Detect which cell encompasses the target text, then output its [x, y] center coordinate. 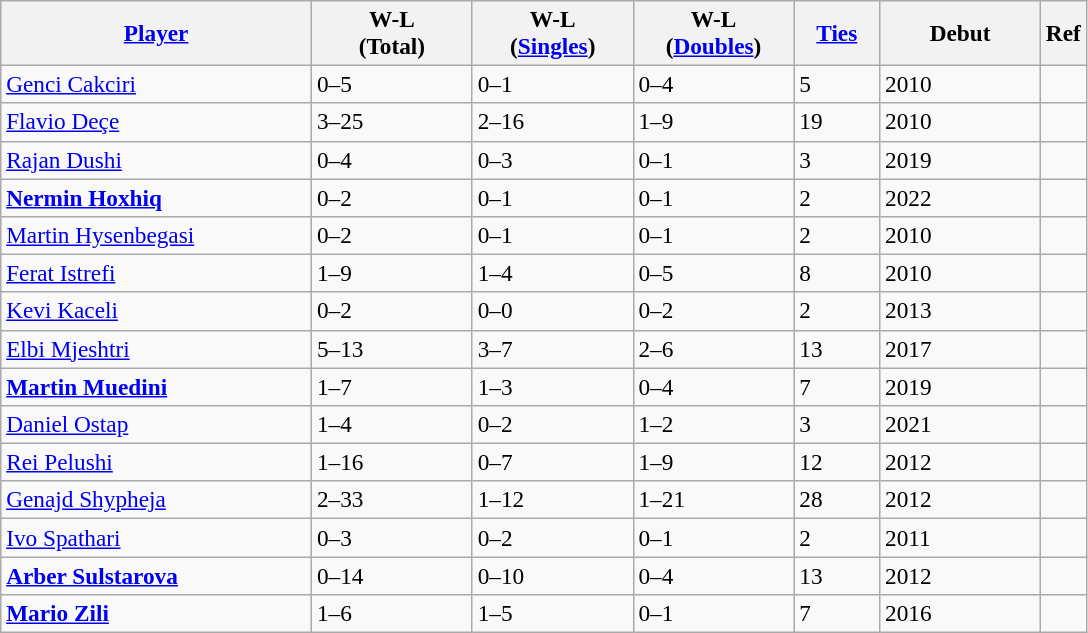
2–33 [392, 500]
1–7 [392, 386]
5–13 [392, 349]
1–5 [552, 613]
12 [837, 462]
W-L(Doubles) [714, 32]
Nermin Hoxhiq [156, 197]
Mario Zili [156, 613]
Ties [837, 32]
1–2 [714, 424]
0–0 [552, 311]
Ref [1063, 32]
Kevi Kaceli [156, 311]
Ferat Istrefi [156, 273]
Arber Sulstarova [156, 575]
1–3 [552, 386]
2–6 [714, 349]
2016 [960, 613]
Debut [960, 32]
3–25 [392, 122]
2013 [960, 311]
0–14 [392, 575]
Genci Cakciri [156, 84]
0–7 [552, 462]
2017 [960, 349]
1–12 [552, 500]
5 [837, 84]
8 [837, 273]
2021 [960, 424]
2022 [960, 197]
Ivo Spathari [156, 537]
3–7 [552, 349]
19 [837, 122]
1–6 [392, 613]
Elbi Mjeshtri [156, 349]
Flavio Deçe [156, 122]
W-L(Total) [392, 32]
Daniel Ostap [156, 424]
1–16 [392, 462]
2–16 [552, 122]
1–21 [714, 500]
Rei Pelushi [156, 462]
Player [156, 32]
W-L(Singles) [552, 32]
Rajan Dushi [156, 160]
2011 [960, 537]
Martin Hysenbegasi [156, 235]
Genajd Shypheja [156, 500]
Martin Muedini [156, 386]
0–10 [552, 575]
28 [837, 500]
